Locate the cell with the specified text and output its [X, Y] center coordinate. 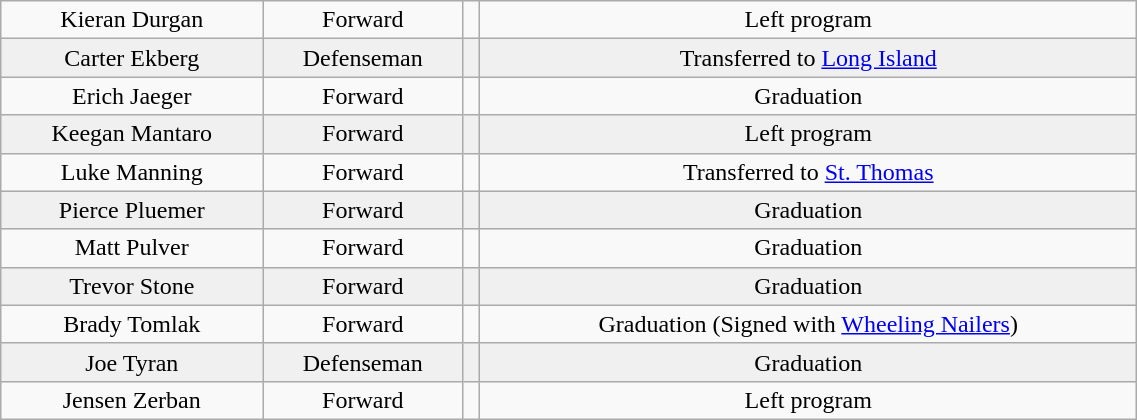
Keegan Mantaro [132, 134]
Kieran Durgan [132, 20]
Transferred to St. Thomas [808, 172]
Transferred to Long Island [808, 58]
Carter Ekberg [132, 58]
Pierce Pluemer [132, 210]
Graduation (Signed with Wheeling Nailers) [808, 324]
Trevor Stone [132, 286]
Joe Tyran [132, 362]
Matt Pulver [132, 248]
Erich Jaeger [132, 96]
Luke Manning [132, 172]
Jensen Zerban [132, 400]
Brady Tomlak [132, 324]
